Find where the given text appears and provide that cell's center as (x, y) coordinate. 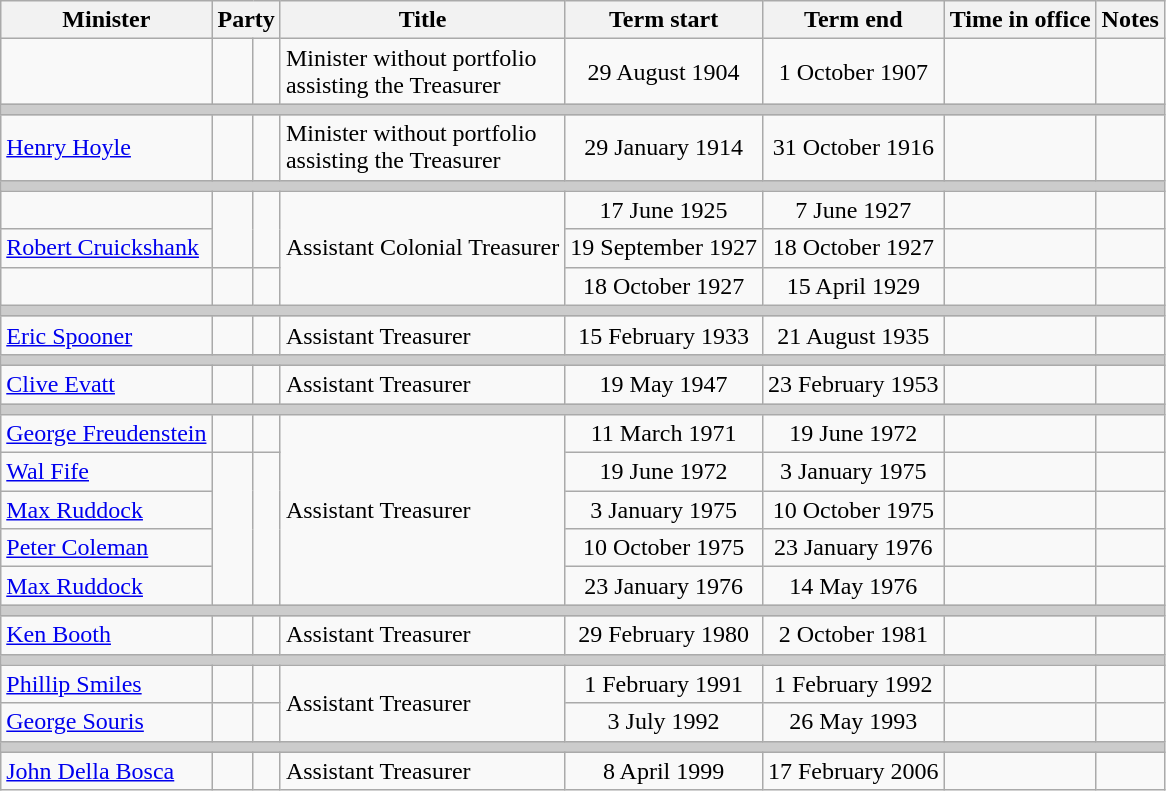
Term end (853, 20)
Robert Cruickshank (106, 248)
George Souris (106, 722)
1 February 1992 (853, 684)
15 February 1933 (664, 335)
15 April 1929 (853, 286)
8 April 1999 (664, 771)
23 February 1953 (853, 384)
11 March 1971 (664, 434)
1 October 1907 (853, 72)
29 February 1980 (664, 635)
Time in office (1020, 20)
29 January 1914 (664, 148)
Eric Spooner (106, 335)
John Della Bosca (106, 771)
Minister (106, 20)
Peter Coleman (106, 548)
Party (246, 20)
17 June 1925 (664, 210)
19 May 1947 (664, 384)
Assistant Colonial Treasurer (422, 248)
14 May 1976 (853, 586)
31 October 1916 (853, 148)
21 August 1935 (853, 335)
Term start (664, 20)
17 February 2006 (853, 771)
George Freudenstein (106, 434)
19 September 1927 (664, 248)
2 October 1981 (853, 635)
26 May 1993 (853, 722)
1 February 1991 (664, 684)
Henry Hoyle (106, 148)
Wal Fife (106, 472)
Ken Booth (106, 635)
Phillip Smiles (106, 684)
Clive Evatt (106, 384)
7 June 1927 (853, 210)
3 July 1992 (664, 722)
Notes (1130, 20)
29 August 1904 (664, 72)
Title (422, 20)
